For the text-containing cell, return its midpoint in (X, Y) coordinate format. 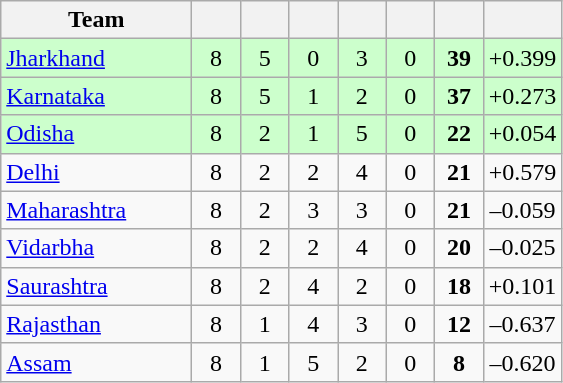
12 (460, 324)
Karnataka (96, 96)
Jharkhand (96, 58)
Assam (96, 362)
+0.054 (522, 134)
Vidarbha (96, 248)
39 (460, 58)
37 (460, 96)
Saurashtra (96, 286)
–0.637 (522, 324)
+0.399 (522, 58)
20 (460, 248)
+0.579 (522, 172)
–0.025 (522, 248)
Rajasthan (96, 324)
–0.059 (522, 210)
Odisha (96, 134)
–0.620 (522, 362)
Maharashtra (96, 210)
18 (460, 286)
+0.273 (522, 96)
Team (96, 20)
Delhi (96, 172)
+0.101 (522, 286)
22 (460, 134)
